Detect which cell encompasses the target text, then output its (X, Y) center coordinate. 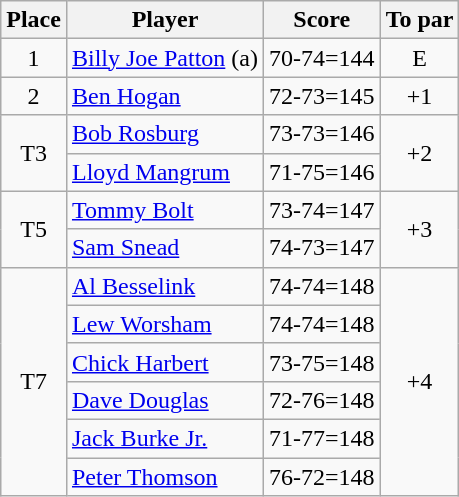
Lew Worsham (164, 324)
+4 (420, 381)
Chick Harbert (164, 362)
1 (34, 58)
+3 (420, 229)
Place (34, 20)
72-76=148 (322, 400)
Sam Snead (164, 248)
Player (164, 20)
E (420, 58)
+1 (420, 96)
73-74=147 (322, 210)
76-72=148 (322, 477)
72-73=145 (322, 96)
T5 (34, 229)
Jack Burke Jr. (164, 438)
Score (322, 20)
74-73=147 (322, 248)
Ben Hogan (164, 96)
Billy Joe Patton (a) (164, 58)
Bob Rosburg (164, 134)
Dave Douglas (164, 400)
T3 (34, 153)
2 (34, 96)
71-77=148 (322, 438)
Al Besselink (164, 286)
T7 (34, 381)
Tommy Bolt (164, 210)
Lloyd Mangrum (164, 172)
70-74=144 (322, 58)
Peter Thomson (164, 477)
71-75=146 (322, 172)
73-75=148 (322, 362)
73-73=146 (322, 134)
+2 (420, 153)
To par (420, 20)
